Locate the cell with the specified text and output its (X, Y) center coordinate. 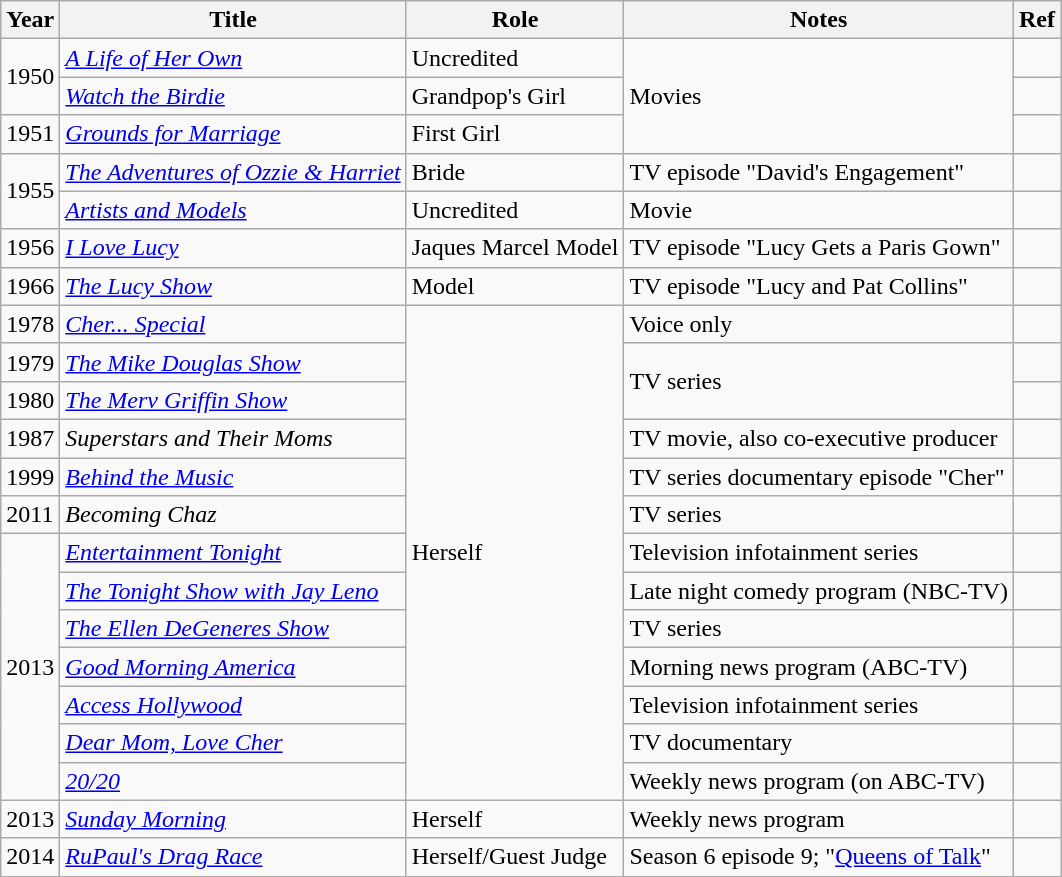
Season 6 episode 9; "Queens of Talk" (819, 857)
Title (233, 20)
Superstars and Their Moms (233, 438)
Weekly news program (819, 819)
Access Hollywood (233, 705)
Entertainment Tonight (233, 553)
The Adventures of Ozzie & Harriet (233, 172)
I Love Lucy (233, 248)
TV episode "Lucy Gets a Paris Gown" (819, 248)
The Tonight Show with Jay Leno (233, 591)
Sunday Morning (233, 819)
RuPaul's Drag Race (233, 857)
Bride (515, 172)
The Mike Douglas Show (233, 362)
1999 (30, 477)
20/20 (233, 781)
Behind the Music (233, 477)
1950 (30, 77)
Watch the Birdie (233, 96)
Cher... Special (233, 324)
Jaques Marcel Model (515, 248)
2011 (30, 515)
TV documentary (819, 743)
Grandpop's Girl (515, 96)
1951 (30, 134)
TV movie, also co-executive producer (819, 438)
The Merv Griffin Show (233, 400)
2014 (30, 857)
Morning news program (ABC-TV) (819, 667)
The Lucy Show (233, 286)
1979 (30, 362)
Role (515, 20)
TV episode "Lucy and Pat Collins" (819, 286)
1956 (30, 248)
Model (515, 286)
Artists and Models (233, 210)
1955 (30, 191)
TV episode "David's Engagement" (819, 172)
First Girl (515, 134)
A Life of Her Own (233, 58)
Grounds for Marriage (233, 134)
Ref (1036, 20)
Notes (819, 20)
1966 (30, 286)
1980 (30, 400)
Dear Mom, Love Cher (233, 743)
Late night comedy program (NBC-TV) (819, 591)
TV series documentary episode "Cher" (819, 477)
Movie (819, 210)
Weekly news program (on ABC-TV) (819, 781)
Movies (819, 96)
Year (30, 20)
Good Morning America (233, 667)
The Ellen DeGeneres Show (233, 629)
Becoming Chaz (233, 515)
Voice only (819, 324)
1987 (30, 438)
1978 (30, 324)
Herself/Guest Judge (515, 857)
